Detect which cell encompasses the target text, then output its (x, y) center coordinate. 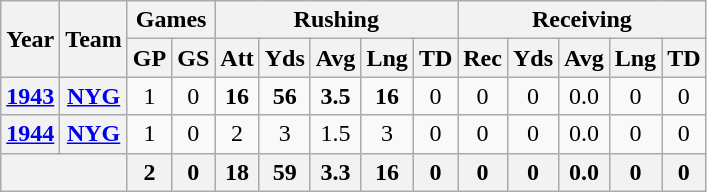
56 (284, 96)
3.3 (336, 172)
59 (284, 172)
Receiving (582, 20)
3.5 (336, 96)
GP (149, 58)
Att (237, 58)
Games (170, 20)
Rushing (336, 20)
18 (237, 172)
Team (94, 39)
Year (30, 39)
1.5 (336, 134)
1943 (30, 96)
Rec (483, 58)
GS (194, 58)
1944 (30, 134)
